For the text-containing cell, return its midpoint in [x, y] coordinate format. 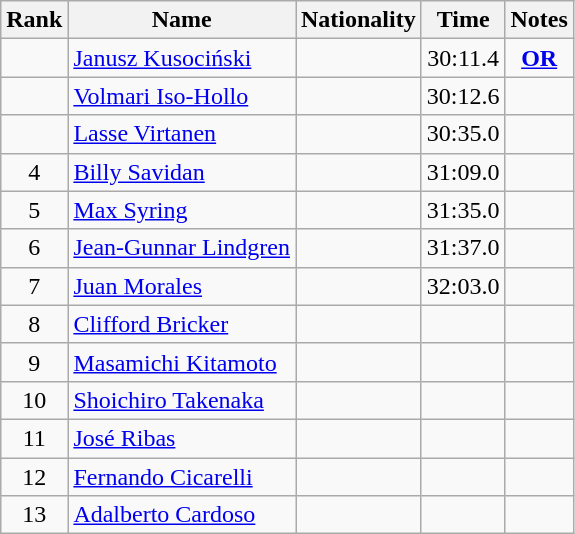
13 [34, 515]
31:37.0 [463, 248]
Rank [34, 20]
Nationality [359, 20]
Clifford Bricker [182, 324]
4 [34, 172]
12 [34, 477]
Max Syring [182, 210]
OR [539, 58]
30:35.0 [463, 134]
Janusz Kusociński [182, 58]
Billy Savidan [182, 172]
Adalberto Cardoso [182, 515]
31:09.0 [463, 172]
Lasse Virtanen [182, 134]
10 [34, 400]
30:12.6 [463, 96]
30:11.4 [463, 58]
Juan Morales [182, 286]
11 [34, 438]
Shoichiro Takenaka [182, 400]
8 [34, 324]
31:35.0 [463, 210]
Masamichi Kitamoto [182, 362]
Notes [539, 20]
Jean-Gunnar Lindgren [182, 248]
9 [34, 362]
32:03.0 [463, 286]
Name [182, 20]
5 [34, 210]
6 [34, 248]
7 [34, 286]
José Ribas [182, 438]
Fernando Cicarelli [182, 477]
Time [463, 20]
Volmari Iso-Hollo [182, 96]
